For the text-containing cell, return its midpoint in (x, y) coordinate format. 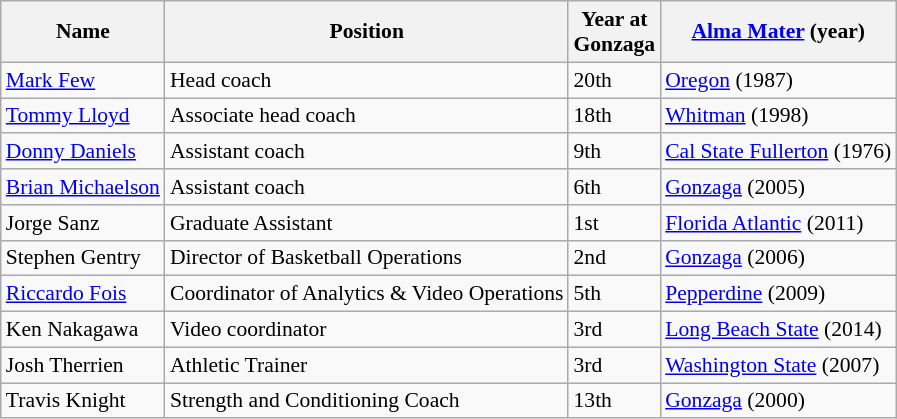
Jorge Sanz (83, 223)
Travis Knight (83, 401)
18th (614, 116)
Stephen Gentry (83, 258)
Coordinator of Analytics & Video Operations (367, 294)
Year atGonzaga (614, 32)
Strength and Conditioning Coach (367, 401)
Pepperdine (2009) (778, 294)
Director of Basketball Operations (367, 258)
Oregon (1987) (778, 80)
Washington State (2007) (778, 365)
Graduate Assistant (367, 223)
Josh Therrien (83, 365)
9th (614, 152)
Donny Daniels (83, 152)
Gonzaga (2000) (778, 401)
Ken Nakagawa (83, 330)
Tommy Lloyd (83, 116)
Gonzaga (2005) (778, 187)
20th (614, 80)
Brian Michaelson (83, 187)
Head coach (367, 80)
Florida Atlantic (2011) (778, 223)
5th (614, 294)
Riccardo Fois (83, 294)
2nd (614, 258)
Cal State Fullerton (1976) (778, 152)
Alma Mater (year) (778, 32)
Gonzaga (2006) (778, 258)
1st (614, 223)
Video coordinator (367, 330)
6th (614, 187)
Position (367, 32)
Whitman (1998) (778, 116)
Athletic Trainer (367, 365)
Mark Few (83, 80)
Associate head coach (367, 116)
Long Beach State (2014) (778, 330)
Name (83, 32)
13th (614, 401)
